Pinpoint the cell where the given text exists, returning its [x, y] midpoint coordinate. 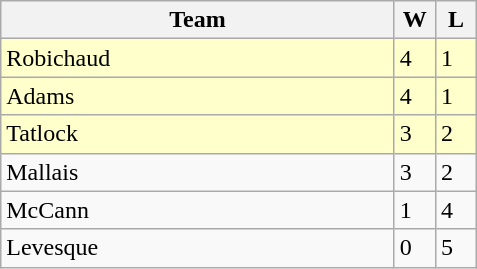
Adams [198, 96]
Mallais [198, 172]
5 [456, 248]
Team [198, 20]
0 [414, 248]
Levesque [198, 248]
Robichaud [198, 58]
McCann [198, 210]
W [414, 20]
Tatlock [198, 134]
L [456, 20]
